Extract the [x, y] coordinate from the center of the cell holding the provided text.  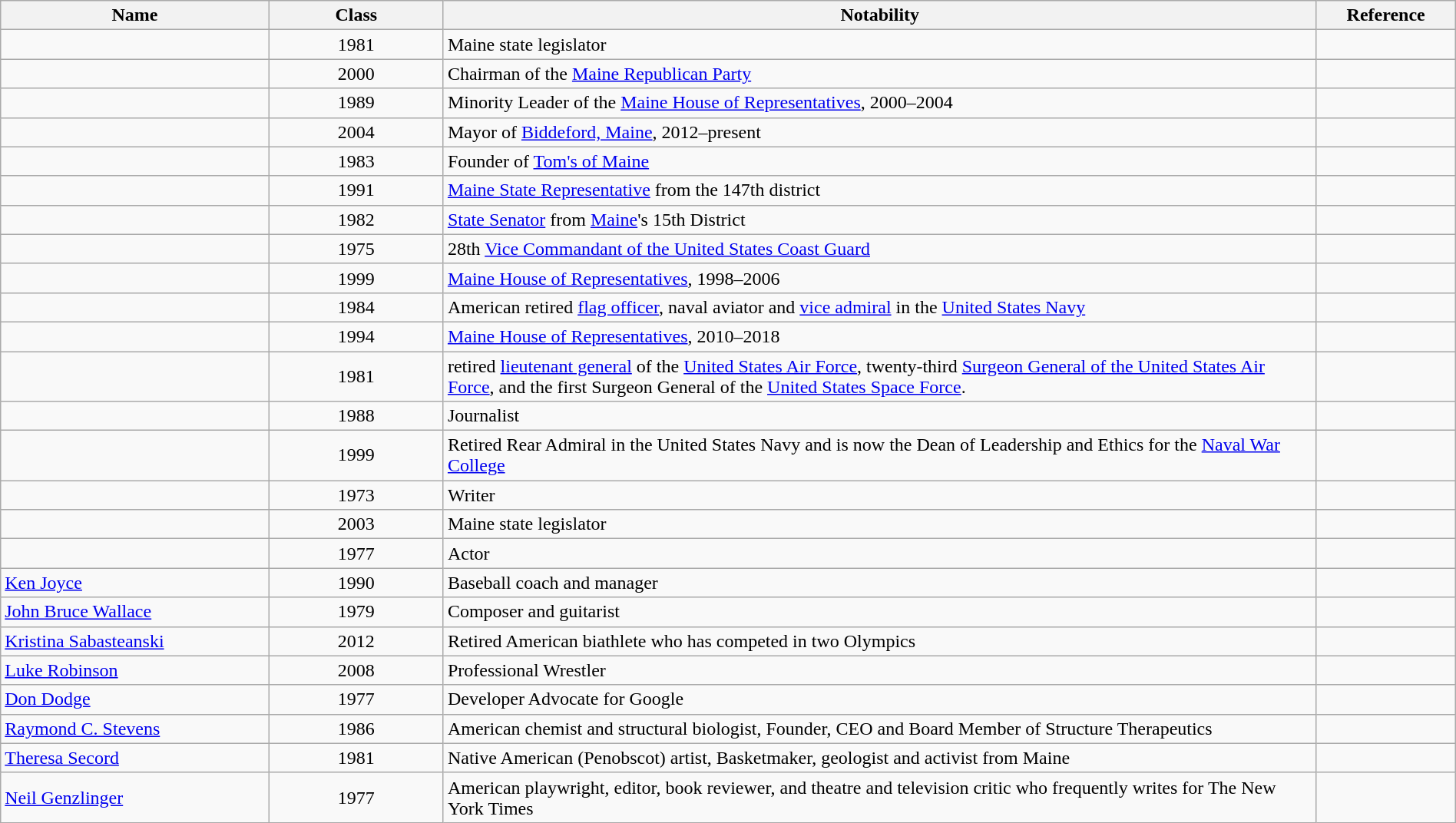
Retired American biathlete who has competed in two Olympics [880, 641]
Writer [880, 495]
Notability [880, 15]
28th Vice Commandant of the United States Coast Guard [880, 249]
1990 [356, 583]
John Bruce Wallace [135, 612]
1989 [356, 103]
1975 [356, 249]
Developer Advocate for Google [880, 699]
2008 [356, 670]
1983 [356, 161]
Maine House of Representatives, 1998–2006 [880, 278]
Theresa Secord [135, 758]
State Senator from Maine's 15th District [880, 220]
Baseball coach and manager [880, 583]
Raymond C. Stevens [135, 729]
Kristina Sabasteanski [135, 641]
Composer and guitarist [880, 612]
Professional Wrestler [880, 670]
Maine House of Representatives, 2010–2018 [880, 336]
1982 [356, 220]
Don Dodge [135, 699]
American playwright, editor, book reviewer, and theatre and television critic who frequently writes for The New York Times [880, 797]
2003 [356, 524]
1991 [356, 190]
1979 [356, 612]
1994 [356, 336]
Ken Joyce [135, 583]
Founder of Tom's of Maine [880, 161]
1986 [356, 729]
Minority Leader of the Maine House of Representatives, 2000–2004 [880, 103]
2004 [356, 132]
American chemist and structural biologist, Founder, CEO and Board Member of Structure Therapeutics [880, 729]
Retired Rear Admiral in the United States Navy and is now the Dean of Leadership and Ethics for the Naval War College [880, 456]
Luke Robinson [135, 670]
Maine State Representative from the 147th district [880, 190]
1973 [356, 495]
Neil Genzlinger [135, 797]
Native American (Penobscot) artist, Basketmaker, geologist and activist from Maine [880, 758]
Journalist [880, 416]
2000 [356, 74]
Mayor of Biddeford, Maine, 2012–present [880, 132]
2012 [356, 641]
Name [135, 15]
1984 [356, 307]
Class [356, 15]
1988 [356, 416]
Actor [880, 554]
Chairman of the Maine Republican Party [880, 74]
Reference [1385, 15]
American retired flag officer, naval aviator and vice admiral in the United States Navy [880, 307]
